Detect which cell encompasses the target text, then output its (X, Y) center coordinate. 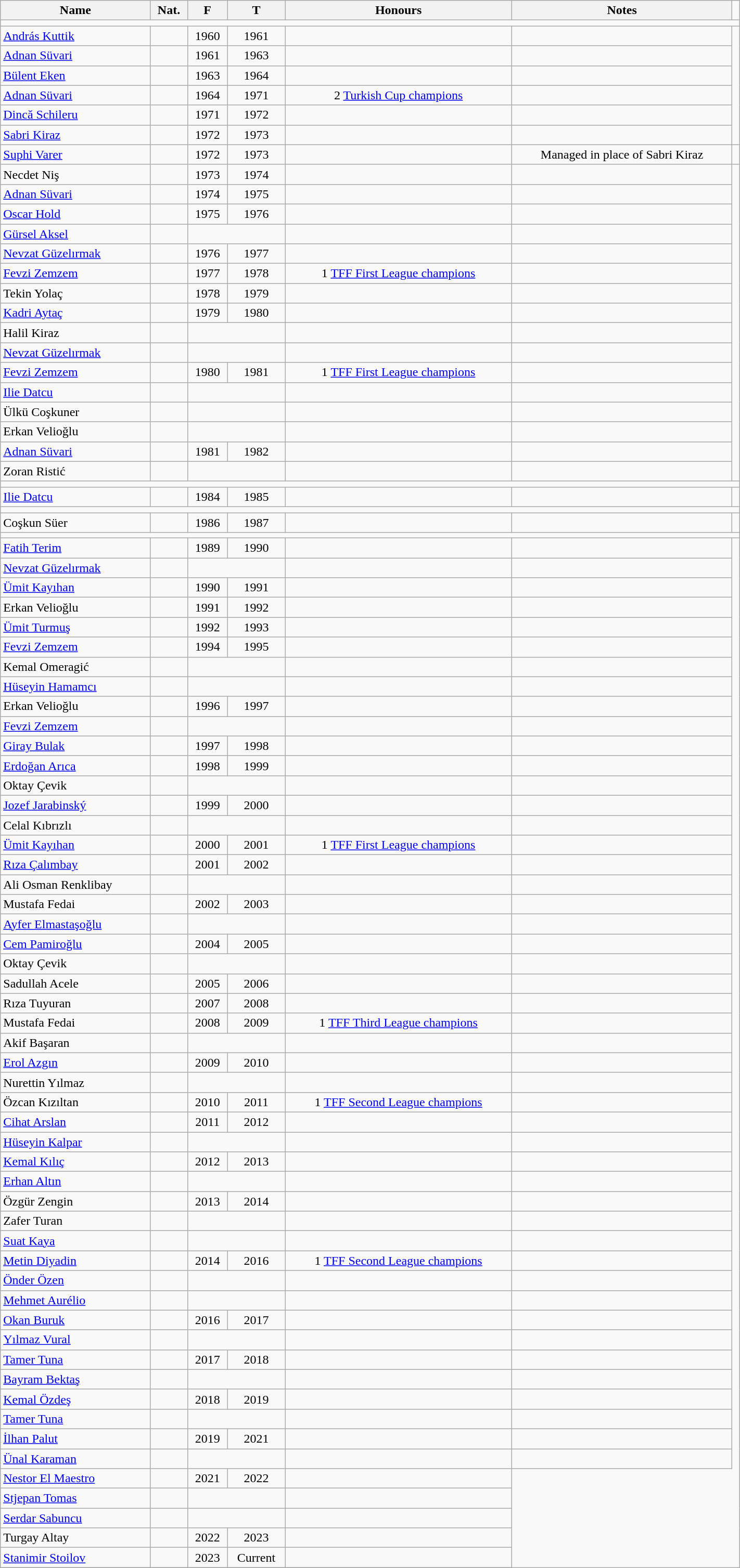
Giray Bulak (75, 746)
Current (256, 1558)
Sabri Kiraz (75, 135)
Ünal Karaman (75, 1459)
2007 (207, 1003)
Zoran Ristić (75, 471)
1989 (207, 548)
1985 (256, 497)
1996 (207, 706)
Nat. (169, 10)
1995 (256, 647)
F (207, 10)
1986 (207, 523)
1987 (256, 523)
Stanimir Stoilov (75, 1558)
Rıza Çalımbay (75, 865)
2006 (256, 983)
Bülent Eken (75, 75)
Halil Kiraz (75, 333)
1982 (256, 451)
Name (75, 10)
1984 (207, 497)
2 Turkish Cup champions (399, 95)
Kadri Aytaç (75, 313)
Erol Azgın (75, 1062)
1 TFF Third League champions (399, 1023)
Okan Buruk (75, 1320)
İlhan Palut (75, 1439)
1960 (207, 36)
Necdet Niş (75, 174)
Managed in place of Sabri Kiraz (622, 154)
Suphi Varer (75, 154)
Celal Kıbrızlı (75, 825)
Cihat Arslan (75, 1122)
1994 (207, 647)
Cem Pamiroğlu (75, 944)
Yılmaz Vural (75, 1340)
Sadullah Acele (75, 983)
2003 (256, 904)
Bayram Bektaş (75, 1379)
Fatih Terim (75, 548)
Oscar Hold (75, 214)
Özgür Zengin (75, 1201)
Kemal Özdeş (75, 1399)
Rıza Tuyuran (75, 1003)
Ümit Turmuş (75, 627)
Jozef Jarabinský (75, 805)
Nurettin Yılmaz (75, 1082)
Kemal Kılıç (75, 1162)
Notes (622, 10)
Nestor El Maestro (75, 1479)
2004 (207, 944)
Özcan Kızıltan (75, 1102)
Erdoğan Arıca (75, 766)
Gürsel Aksel (75, 234)
Erhan Altın (75, 1182)
Önder Özen (75, 1280)
András Kuttik (75, 36)
Akif Başaran (75, 1043)
Honours (399, 10)
Mehmet Aurélio (75, 1300)
Hüseyin Kalpar (75, 1142)
Turgay Altay (75, 1538)
Ali Osman Renklibay (75, 885)
Suat Kaya (75, 1241)
Ülkü Coşkuner (75, 412)
Stjepan Tomas (75, 1498)
Tekin Yolaç (75, 293)
Ayfer Elmastaşoğlu (75, 924)
Kemal Omeragić (75, 667)
Metin Diyadin (75, 1261)
Dincă Schileru (75, 115)
Zafer Turan (75, 1221)
1993 (256, 627)
Coşkun Süer (75, 523)
Serdar Sabuncu (75, 1518)
T (256, 10)
Hüseyin Hamamcı (75, 686)
